From the cell containing the given text, extract its center point as [x, y] coordinate. 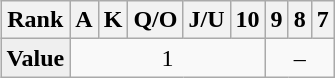
9 [276, 20]
Value [36, 58]
Rank [36, 20]
7 [322, 20]
A [84, 20]
8 [300, 20]
Q/O [156, 20]
1 [168, 58]
10 [248, 20]
J/U [206, 20]
– [300, 58]
K [113, 20]
